Identify which cell holds the provided text, then report its [x, y] central coordinate. 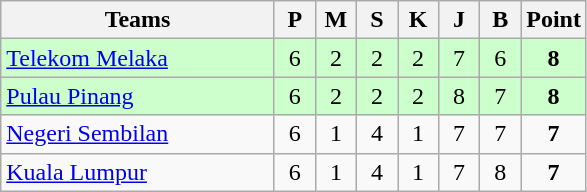
Pulau Pinang [138, 96]
S [376, 20]
Negeri Sembilan [138, 134]
Teams [138, 20]
B [500, 20]
Kuala Lumpur [138, 172]
Telekom Melaka [138, 58]
Point [554, 20]
M [336, 20]
K [418, 20]
P [294, 20]
J [460, 20]
